Output the [X, Y] coordinate of the center of the cell containing the given text.  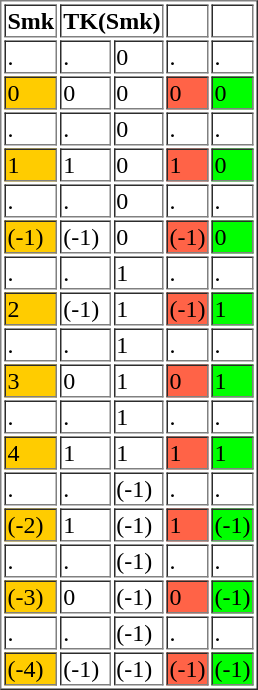
(-2) [30, 524]
TK(Smk) [112, 20]
(-3) [30, 596]
2 [30, 308]
3 [30, 380]
4 [30, 452]
Smk [30, 20]
(-4) [30, 668]
